Identify which cell holds the provided text, then report its (x, y) central coordinate. 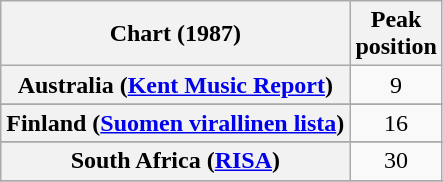
Finland (Suomen virallinen lista) (176, 123)
16 (396, 123)
South Africa (RISA) (176, 161)
Peakposition (396, 34)
9 (396, 85)
Australia (Kent Music Report) (176, 85)
30 (396, 161)
Chart (1987) (176, 34)
